Determine the (x, y) coordinate at the center of the cell enclosing the given text.  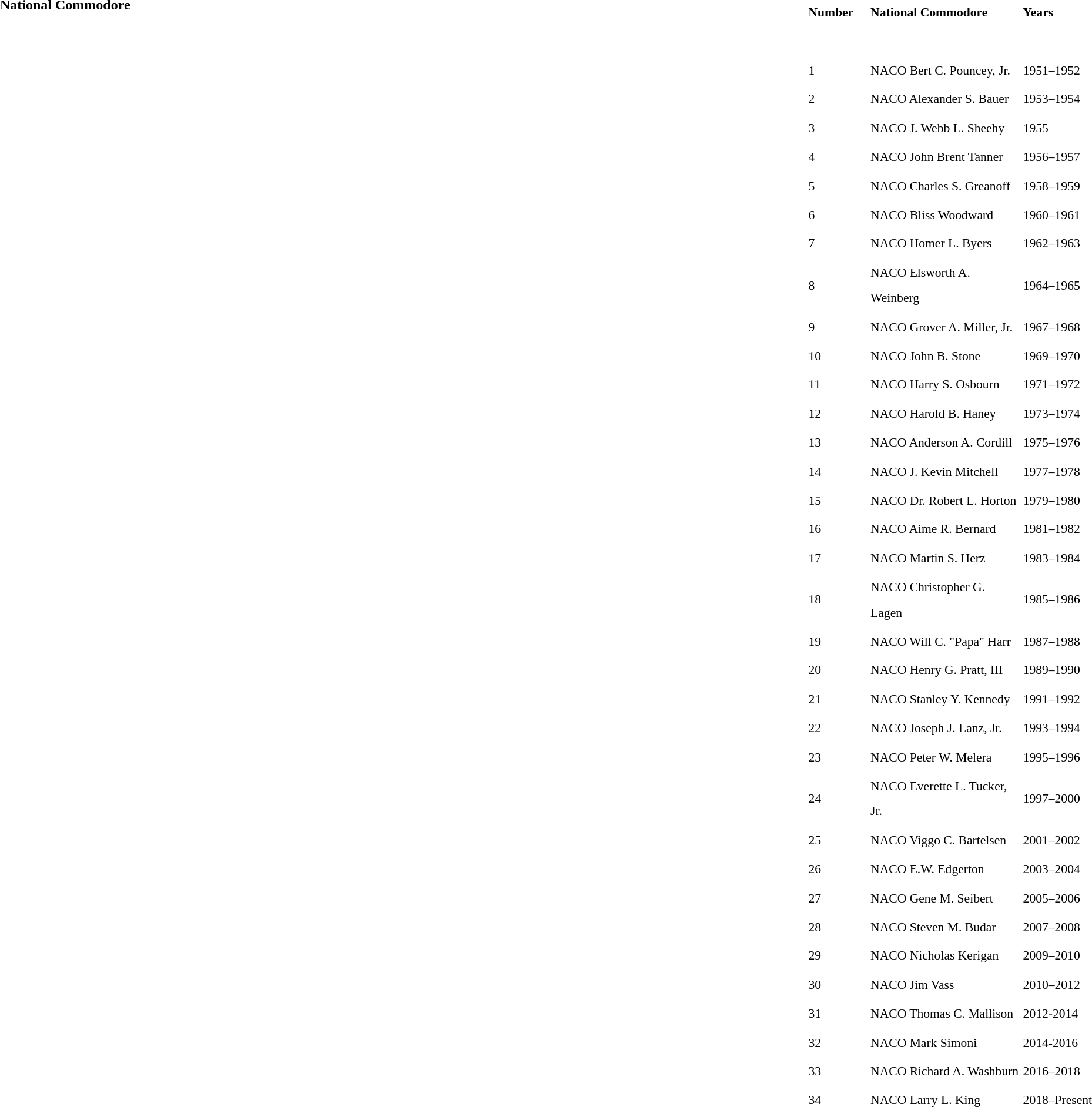
NACO Richard A. Washburn (945, 1071)
29 (838, 955)
11 (838, 385)
21 (838, 699)
NACO Henry G. Pratt, III (945, 670)
NACO Harry S. Osbourn (945, 385)
5 (838, 186)
NACO Mark Simoni (945, 1042)
20 (838, 670)
8 (838, 286)
NACO Will C. "Papa" Harr (945, 641)
NACO Aime R. Bernard (945, 529)
6 (838, 214)
NACO Anderson A. Cordill (945, 442)
NACO Viggo C. Bartelsen (945, 840)
33 (838, 1071)
NACO Charles S. Greanoff (945, 186)
26 (838, 869)
NACO Elsworth A. Weinberg (945, 286)
27 (838, 898)
NACO Grover A. Miller, Jr. (945, 327)
NACO Peter W. Melera (945, 757)
24 (838, 798)
32 (838, 1042)
28 (838, 927)
NACO Nicholas Kerigan (945, 955)
NACO Thomas C. Mallison (945, 1014)
NACO John B. Stone (945, 355)
NACO Everette L. Tucker, Jr. (945, 798)
30 (838, 985)
2 (838, 99)
NACO Jim Vass (945, 985)
NACO E.W. Edgerton (945, 869)
NACO J. Webb L. Sheehy (945, 128)
4 (838, 157)
17 (838, 558)
16 (838, 529)
1 (838, 70)
13 (838, 442)
19 (838, 641)
NACO Bliss Woodward (945, 214)
NACO Harold B. Haney (945, 414)
NACO John Brent Tanner (945, 157)
NACO Stanley Y. Kennedy (945, 699)
12 (838, 414)
NACO Dr. Robert L. Horton (945, 500)
NACO Bert C. Pouncey, Jr. (945, 70)
25 (838, 840)
9 (838, 327)
15 (838, 500)
NACO Steven M. Budar (945, 927)
31 (838, 1014)
3 (838, 128)
NACO Homer L. Byers (945, 244)
10 (838, 355)
NACO Christopher G. Lagen (945, 599)
18 (838, 599)
NACO Gene M. Seibert (945, 898)
7 (838, 244)
14 (838, 471)
NACO Joseph J. Lanz, Jr. (945, 728)
NACO Martin S. Herz (945, 558)
23 (838, 757)
22 (838, 728)
NACO Alexander S. Bauer (945, 99)
NACO J. Kevin Mitchell (945, 471)
